Return (X, Y) of the center of cell containing provided text 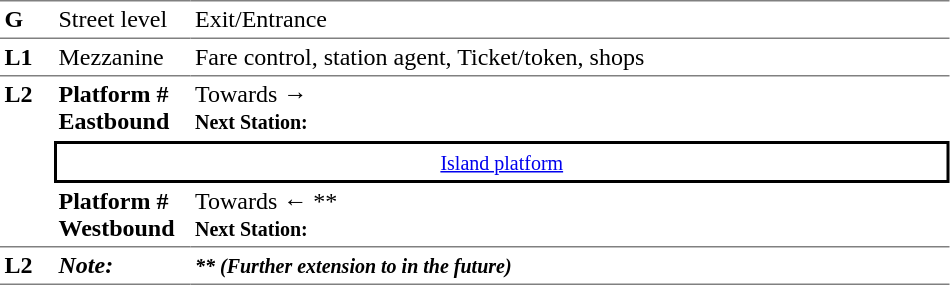
L2 (27, 162)
Mezzanine (122, 58)
L1 (27, 58)
Platform #Eastbound (122, 108)
Fare control, station agent, Ticket/token, shops (570, 58)
Platform #Westbound (122, 215)
Island platform (502, 162)
Street level (122, 20)
Towards → Next Station: (570, 108)
Exit/Entrance (570, 20)
G (27, 20)
Towards ← **Next Station: (570, 215)
